Find where the given text appears and provide that cell's center as [x, y] coordinate. 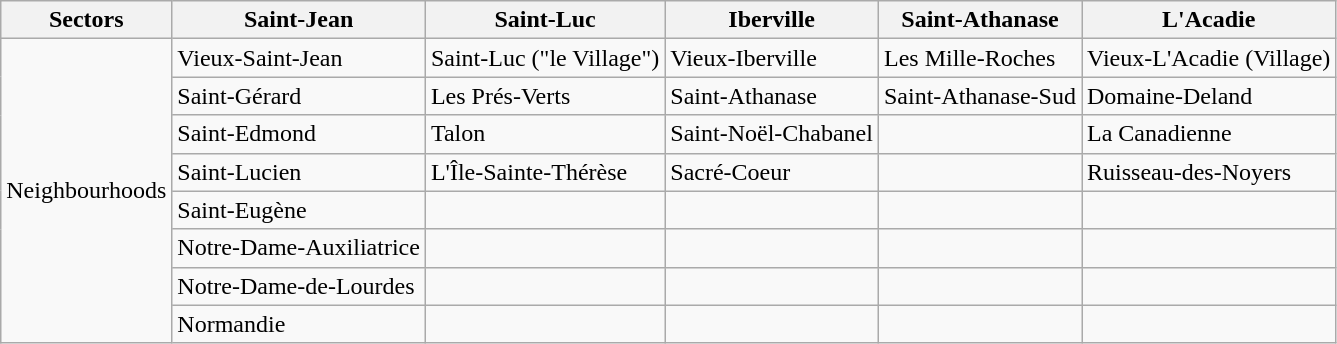
Saint-Athanase-Sud [980, 96]
Neighbourhoods [86, 191]
Ruisseau-des-Noyers [1209, 172]
Vieux-L'Acadie (Village) [1209, 58]
Saint-Jean [299, 20]
Notre-Dame-de-Lourdes [299, 286]
Saint-Gérard [299, 96]
Les Mille-Roches [980, 58]
Les Prés-Verts [544, 96]
Saint-Luc ("le Village") [544, 58]
Saint-Edmond [299, 134]
Saint-Noël-Chabanel [772, 134]
L'Acadie [1209, 20]
Vieux-Saint-Jean [299, 58]
Sacré-Coeur [772, 172]
Notre-Dame-Auxiliatrice [299, 248]
Saint-Luc [544, 20]
L'Île-Sainte-Thérèse [544, 172]
Normandie [299, 324]
Talon [544, 134]
Saint-Eugène [299, 210]
Saint-Lucien [299, 172]
La Canadienne [1209, 134]
Domaine-Deland [1209, 96]
Vieux-Iberville [772, 58]
Sectors [86, 20]
Iberville [772, 20]
